Find where the given text appears and provide that cell's center as (X, Y) coordinate. 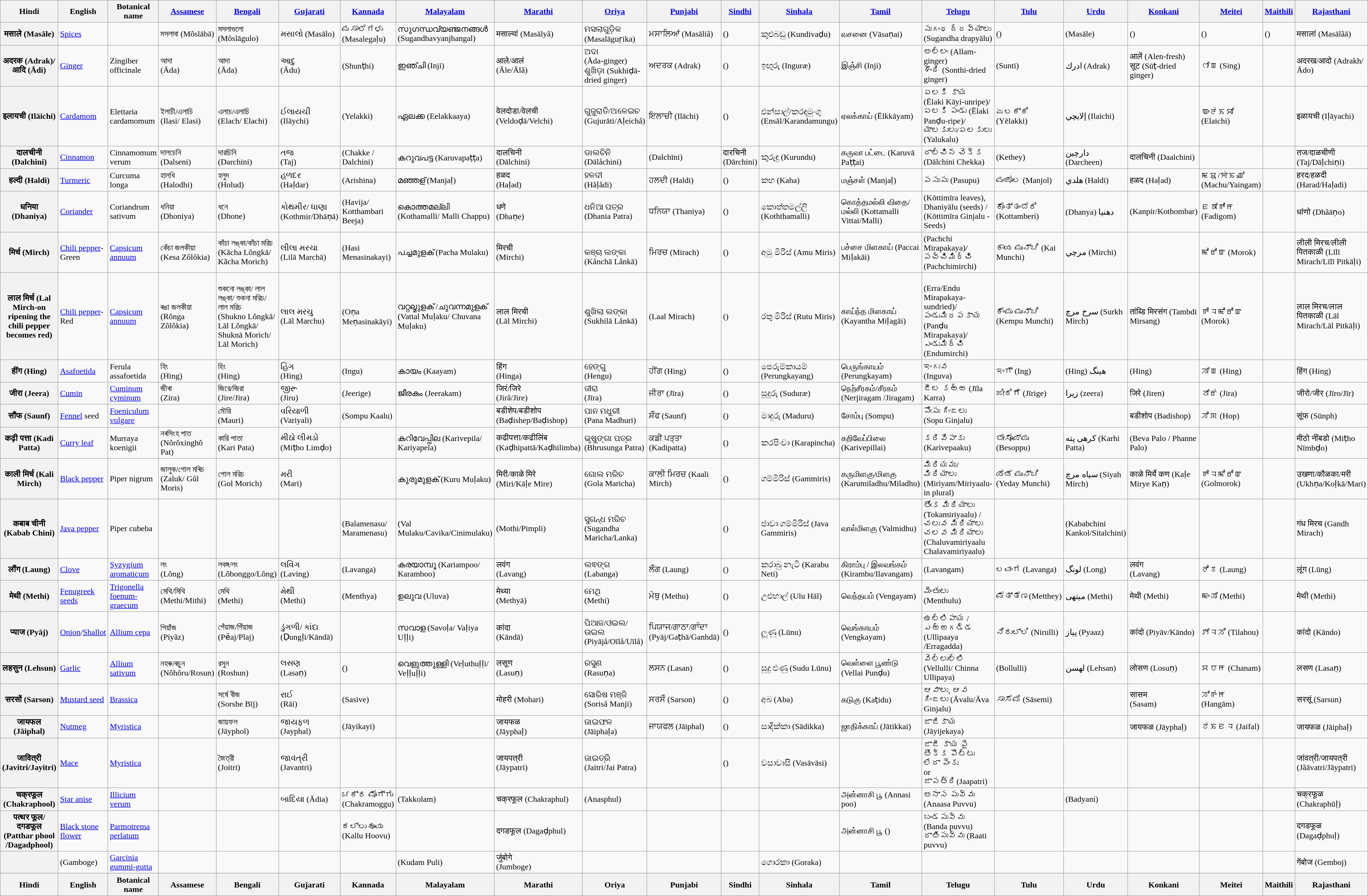
උළුහාල් (Ulu Hāl) (799, 596)
Coriandrum sativum (133, 212)
सरसों (Sarson) (29, 699)
കരയാമ്പൂ (Kariampoo/ Karamboo) (445, 569)
அன்னாசி பூ () (881, 831)
ఇంగువ(Inguva) (958, 371)
दालचीनी (Dalchini) (29, 158)
Allium cepa (133, 632)
ಮಂಜೊಲ (Manjol) (1029, 180)
वेलदोडा/वेलची(Veldoḍā/Velchi) (538, 116)
(Beva Palo / Phanne Palo) (1164, 443)
મીઠો લીમડો(Miṭho Limḍo) (309, 443)
ধনিয়া(Dhoniya) (187, 212)
అల్లం (Allam-ginger)శొంఠి (Sonthi-dried ginger) (958, 66)
लसण (Lasaṇ) (1331, 668)
ಇಂಗ್ (Ing) (1029, 371)
മഞ്ഞള് (Manjaḷ) (445, 180)
(Laal Mirach) (684, 316)
चक्रफूळ (Chakraphūḷ) (1331, 799)
ಬೇಸೊಪ್ಪು (Besoppu) (1029, 443)
কারি পাতা(Kari Pata) (247, 443)
Murraya koenigii (133, 443)
କଞ୍ଚା ଲଙ୍କା(Kånchā Lånkā) (614, 253)
Cardamom (83, 116)
જાવંત્રી (Javantri) (309, 763)
സുഗന്ധവ്യഞ്ജനങ്ങൾ (Sugandhavyanjhangal) (445, 34)
Chili pepper-Green (83, 253)
සාදික්කා (Sādikka) (799, 727)
મસાલો (Masālo) (309, 34)
காய்ந்த மிளகாய் (Kayantha Miḷagāi) (881, 316)
Nutmeg (83, 727)
लाल मिरची(Lāl Mirchi) (538, 316)
दगडफूल (Dagaḍphul) (538, 831)
लाल मिर्च (Lal Mirch-on ripening the chili pepper becomes red) (29, 316)
ସୁଗନ୍ଧ ମରିଚ(Sugandha Maricha/Lanka) (614, 528)
ৰঙা জলকীয়া(Rônga Zôlôkia) (187, 316)
मसाल्यां (Masālyã) (538, 34)
සුදු ළුණු (Sudu Lūnu) (799, 668)
لهسن (Lehsan) (1096, 668)
হলুদ(Holud) (247, 180)
ꯐꯗꯤꯒꯣꯝ (Fadigom) (1231, 212)
শুকনো লঙ্কা/ লাল লঙ্কা/ শুকনা মরিচ/ লাল মরিচ (Shukno Lôngkā/ Lāl Lôngkā/ Shuknā Morich/ Lāl Morich) (247, 316)
ලූණු (Lūnu) (799, 632)
කුරුඳු (Kurundu) (799, 158)
दालचिनी(Dālchini) (538, 158)
ఉల్లిపాయ /ఎఱ్ఱగడ్డ (Ullipaaya /Erragadda) (958, 632)
हिंग (Hing) (1331, 371)
(Hing) (1164, 371)
ଲଵଙ୍ଗ (Labanga) (614, 569)
ਅਦਰਕ (Adrak) (684, 66)
ડુંગળી/ કાંદા(Ḍungḷi/Kāndā) (309, 632)
এলাচ/এলাচি(Elach/ Elachi) (247, 116)
ಚಕ್ರ ಮೊಗ್ಗು (Chakramoggu) (368, 799)
പച്ചമുളക് (Pacha Mulaku) (445, 253)
సోఁపు గింజలు(Sopu Ginjalu) (958, 416)
लूंग (Lūng) (1331, 569)
ගොරකා (Goraka) (799, 862)
Spices (83, 34)
चक्रफूल (Chakraphool) (29, 799)
අමු මිරිස් (Amu Miris) (799, 253)
अदरख/आदो (Adrakh/Ādo) (1331, 66)
ਲਸਨ (Lasan) (684, 668)
जायफल (Jāiphal) (29, 727)
બાદિયા (Ādia) (309, 799)
વરિયાળી (Variyali) (309, 416)
प्याज (Pyāj) (29, 632)
Coriander (83, 212)
હળદર(Haḷdar) (309, 180)
हळद (Haḷad) (1164, 180)
ಕಲ್ಲುಹೂವು (Kallu Hoovu) (368, 831)
(Balamenasu/ Maramenasu) (368, 528)
ఆవాలు, ఆవ గింజలు (Āvalu/Āva Ginjalu) (958, 699)
ഇഞ്ചി (Inji) (445, 66)
സവാള (Savoḷa/ Vaḷiya Uḷḷi) (445, 632)
गेंबोज (Gemboj) (1331, 862)
ਹਲਦੀ (Haldi) (684, 180)
Zingiber officinale (133, 66)
આદુ(Ādu) (309, 66)
(Jeerige) (368, 393)
Illicium verum (133, 799)
هلدي (Haldi) (1096, 180)
चक्रफूल (Chakraphul) (538, 799)
இஞ்சி (Inji) (881, 66)
நெற்சீரகம்/சீரகம் (Nerjiragam /Jiragam) (881, 393)
જીરૂ(Jiru) (309, 393)
મેથી(Methi) (309, 596)
Black stone flower (83, 831)
कांदो (Piyāv/Kāndo) (1164, 632)
మిరియము/ మిరియాలు (Miriyam/Miriyaalu-in plural) (958, 479)
मेथ्या(Methyā) (538, 596)
Star anise (83, 799)
(Sompu Kaalu) (368, 416)
అనాస పువ్వు (Anaasa Puvvu) (958, 799)
(Yelakki) (368, 116)
மஞ்சள் (Manjaḷ) (881, 180)
ꯒꯣꯜꯃꯣꯔꯣꯛ (Golmorok) (1231, 479)
వెల్లుల్లి (Vellulli/ Chinna Ullipaya) (958, 668)
मिरी/काळे मिरे(Miri/Kāḷe Mire) (538, 479)
సుగంధ ద్రవ్యాలు (Sugandha drapyālu) (958, 34)
(Lavangam) (958, 569)
সর্ষে বীজ(Sorshe Bīj) (247, 699)
ଭୃଷୁଙ୍ଗା ପତ୍ର(Bhrusunga Patra) (614, 443)
(Ingu) (368, 371)
ਮਸਾਲਿਆਂ (Masāliã) (684, 34)
ꯃꯣꯔꯣꯛ (Morok) (1231, 253)
ইলাচী/এলাচি(Ilasi/ Elasi) (187, 116)
धनिया (Dhaniya) (29, 212)
लौंग (Laung) (29, 569)
ꯆꯅꯝ (Chanam) (1231, 668)
වසාවාසි (Vasāvāsi) (799, 763)
அன்னாசி பூ (Annasi poo) (881, 799)
پياز (Pyaaz) (1096, 632)
मसाले (Masāle) (29, 34)
(Lavanga) (368, 569)
Curcuma longa (133, 180)
కరివేపాకు (Karivepaaku) (958, 443)
ਲੋੰਗ (Laung) (684, 569)
लहसुन (Lehsun) (29, 668)
சோம்பு (Sompu) (881, 416)
जायफळ (Jāyphaḷ) (1164, 727)
आले/आलं(Āle/Ālã) (538, 66)
ಸಾಸೆಮಿ (Sāsemi) (1029, 699)
કોથમીર/ ધાણા(Kothmir/Dhāṇā) (309, 212)
കുരുമുളക് (Kuru Muḷaku) (445, 479)
तज/दाळचीणी (Taj/Dāḷchiṇi) (1331, 158)
હિંગ(Hing) (309, 371)
Cumin (83, 393)
Fennel seed (83, 416)
Cinnamon (83, 158)
মেথি/মিথি(Methi/Mithi) (187, 596)
(Kudam Puli) (445, 862)
Onion/Shallot (83, 632)
জীৰা(Zira) (187, 393)
मीठो नींबडो (Miṭho Nīmbḍo) (1331, 443)
తోఁక మిరియాలు(Tokamiriyaalu) / చలువ మిరియాలు చలవ మిరియాలు (Chaluvamiriyaalu Chalavamiriyaalu) (958, 528)
लसूण(Lasuṇ) (538, 668)
हळद(Haḷad) (538, 180)
মেথি(Methi) (247, 596)
ଧନିଆ ପତ୍ର(Dhania Patra) (614, 212)
Parmotrema perlatum (133, 831)
කහ (Kaha) (799, 180)
(Kababchini Kankol/Sitalchini) (1096, 528)
हल्दी (Haldi) (29, 180)
તજ(Taj) (309, 158)
जुंबोगे(Jumboge) (538, 862)
आलें (Alen-fresh)सूट (Sūṭ-dried ginger) (1164, 66)
सूंफ (Sūnph) (1331, 416)
കൊത്തമല്ലി (Kothamalli/ Malli Chappu) (445, 212)
ମସଲାଗୁଡ଼ିକ (Masalāguṛika) (614, 34)
जायफळ(Jāyphaḷ) (538, 727)
जिरे (Jiren) (1164, 393)
ಜೀರಿಗೆ (Jīrige) (1029, 393)
(Arishina) (368, 180)
कढीपत्ता/कढीलिंब(Kaḍhipattā/Kaḍhilimba) (538, 443)
பச்சை மிளகாய் (Paccai Miḷakāi) (881, 253)
ಮೆತ್ತೆಣ(Metthey) (1029, 596)
গোল মরিচ(Gol Morich) (247, 479)
गंध मिरच (Gandh Mirach) (1331, 528)
ಲವಂಗ (Lavanga) (1029, 569)
(Mothi/Pimpli) (538, 528)
ସୋରିଷ ମଞ୍ଜି(Soriså Manji) (614, 699)
జాజీ కాయ పై తొక్క పొట్టు లేదా పెంకుor జాపత్రి(Jaapatri) (958, 763)
कांदा(Kāndā) (538, 632)
(Sasive) (368, 699)
(Kethey) (1029, 158)
ਕਡੀ ਪਤ੍ਤਾ (Kadipatta) (684, 443)
(Bollulli) (1029, 668)
(Oṇa Meṇasinakāyi) (368, 316)
लाल मिरच/लाल पितकाळी (Lāl Mirach/Lāl Pitkāḷi) (1331, 316)
سرخ مرچ (Surkh Mirch) (1096, 316)
मसालां (Masālãā) (1331, 34)
उखणा/कौळका/मरी (Ukhṇa/Koḷkā/Mari) (1331, 479)
ನಿರುಲ್ಲಿ (Nirulli) (1029, 632)
ꯒꯣꯜꯃꯣꯔꯣꯛ (Morok) (1231, 316)
(Shunṭhi) (368, 66)
كرهى پته (Karhi Patta) (1096, 443)
ଜାଇଫଳ(Jāiphaḷa) (614, 727)
வசனை (Vāsaṇai) (881, 34)
ꯑꯦꯂꯥꯏꯆꯤ (Elaichi) (1231, 116)
जायफळ (Jāiphaḷ) (1331, 727)
મરી(Mari) (309, 479)
দারচিনি(Darchini) (247, 158)
ꯂꯣꯕ (Laung) (1231, 569)
(Takkolam) (445, 799)
ପାନ ମଧୁରୀ(Pana Madhuri) (614, 416)
(Dhanya) دهنيا (1096, 212)
सरसूं (Sarsun) (1331, 699)
ꯖꯤꯔꯥ (Jira) (1231, 393)
வெந்தயம் (Vengayam) (881, 596)
ఏలకి కాయ(Ēlaki Kāyi-unripe)/ ఏలకి పండు (Ēlaki Panḍu-ripe)/ యాలకులు/ఏలకులు (Yalukalu) (958, 116)
લવિંગ(Laving) (309, 569)
ଗୋଲ ମରିଚ(Gola Maricha) (614, 479)
ઈલાયચી(Ilāychi) (309, 116)
Mustard seed (83, 699)
(Val Mulaku/Cavika/Cinimulaku) (445, 528)
(Gamboge) (83, 862)
ধনে(Dhone) (247, 212)
Clove (83, 569)
কাঁচা লঙ্কা/কাঁচা মরিচ(Kãcha Lôngkā/ Kãcha Morich) (247, 253)
सौंफ (Saunf) (29, 416)
கறிவேப்பிலை (Karivepillai) (881, 443)
ಕೆಂಪು ಮುನ್ಚಿ (Kempu Munchi) (1029, 316)
கடுகு (Kaṭidu) (881, 699)
जावित्री (Javitri/Jayitri) (29, 763)
अदरक (Adrak)/आदि (Ādi) (29, 66)
(Erra/Endu Mirapakaya-sundried)/పండుమిరపకాయ(Panḍu Mirapakaya)/ ఎండుమిర్చి (Endumirchi) (958, 316)
ಕಾಯ ಮುನ್ಚಿ (Kai Munchi) (1029, 253)
হালধি(Halodhi) (187, 180)
එන්සාල්/කරඳමුංගු (Ensāl/Karandamungu) (799, 116)
মৌরি(Mauri) (247, 416)
ඉඟුරු (Inguræ) (799, 66)
कढ़ी पत्ता (Kadi Patta) (29, 443)
জৈত্রী(Joitri) (247, 763)
ਇਲਾਚੀ (Ilāchi) (684, 116)
ਧਨਿਯਾ (Thaniya) (684, 212)
మెంతులు(Menthulu) (958, 596)
Syzygium aromaticum (133, 569)
ଜାଇତ୍ରି(Jaitri/Jai Patra) (614, 763)
जांवत्री/जायपत्री (Jãāvatri/Jāypatri) (1331, 763)
පෙරුම්කායම් (Perungkayang) (799, 371)
జీల కఱ్ఱ (Jīla Karra) (958, 393)
পেঁয়াজ/পিঁয়াজ(Pẽaj/Pĩaj) (247, 632)
വെളുത്തുള്ളി (Veḷuthuḷḷi/ Veḷḷuḷḷi) (445, 668)
കറിവേപ്പില (Karivepila/ Kariyapela) (445, 443)
අබ (Aba) (799, 699)
લસણ(Lasaṇ) (309, 668)
बडीशोप (Badishop) (1164, 416)
ꯁꯤꯡ (Sing) (1231, 66)
লবঙ্গ/লং(Lôbonggo/Lông) (247, 569)
हींग (Hing) (29, 371)
ميتهى (Methi) (1096, 596)
ꯃꯦꯊꯤ (Methi) (1231, 596)
ଗୁଜୁରାତି/ଅଳେଇଚ(Gujurāti/Aḷeichå) (614, 116)
ପିଆଜ/ଓଇଲ/ଉଇଲ (Piyājå/Oīlå/Uīlå) (614, 632)
ಮಸಾಲೆಗಳು (Masalegaḷu) (368, 34)
इलायची (Ilāichi) (29, 116)
வெள்ளை பூண்டு (Vellai Punḍu) (881, 668)
വറ്റല്മുളക് /ചുവന്നമുളക് (Vattal Muḷaku/ Chuvana Muḷaku) (445, 316)
রসুন(Roshun) (247, 668)
धणे(Dhaṇe) (538, 212)
ରସୁଣ(Rasuṇa) (614, 668)
ගම්මිරිස් (Gammiris) (799, 479)
வெங்காயம் (Vengkayam) (881, 632)
मिर्च (Mirch) (29, 253)
வால்மிளகு (Valmidhu) (881, 528)
Piper cubeba (133, 528)
لونگ (Long) (1096, 569)
Trigonella foenum-graecum (133, 596)
मिरची(Mirchi) (538, 253)
سياه مرچ (Siyah Mirch) (1096, 479)
ꯍꯤꯡ (Hing) (1231, 371)
රතු මිරිස් (Rutu Miris) (799, 316)
ꯃꯆꯨ/ꯌꯥꯏꯉꯪ (Machu/Yaingam) (1231, 180)
दालचिनी (Daalchini) (1164, 158)
পিয়াঁজ(Piyãz) (187, 632)
(Menthya) (368, 596)
(Dalchīni) (684, 158)
Fenugreek seeds (83, 596)
રાઈ (Rāi) (309, 699)
Mace (83, 763)
مرچي (Mirchi) (1096, 253)
கொத்தமல்லி விதை/ மல்லி (Kottamalli Vittai/Malli) (881, 212)
Allium sativum (133, 668)
(Badyani) (1096, 799)
Cuminum cyminum (133, 393)
पत्थर फूल/दगडफूल (Patthar phool /Dagadphool) (29, 831)
લીલા મરચા(Lilā Marchā) (309, 253)
લાલ મરચુ(Lāl Marchu) (309, 316)
दगडफूळ (Dagaḍphuḷ) (1331, 831)
කරාබු නැටි (Karabu Neti) (799, 569)
ਸਰਸੋੰ (Sarson) (684, 699)
ادرك (Adrak) (1096, 66)
কেঁচা জলকীয়া(Kesa Zôlôkia) (187, 253)
කොත්තමල්ලි (Koththamalli) (799, 212)
दारचिनी (Dārchini) (740, 158)
ජාවා ගම්මිරිස් (Java Gammiris) (799, 528)
Garlic (83, 668)
ಕೊತ್ತಂಬೆರಿ (Kottamberi) (1029, 212)
ହଳଦୀ(Håḷådi) (614, 180)
कांदो (Kāndo) (1331, 632)
(Chakke / Dalchini) (368, 158)
काळे मिर्ये कण (Kaḷe Mirye Kaṇ) (1164, 479)
ଡାଲଚିନି(Dālåchini) (614, 158)
සූදුරු (Suduræ) (799, 393)
ꯍꯣꯞ (Hop) (1231, 416)
Elettaria cardamomum (133, 116)
জিরে/জিরা(Jire/Jira) (247, 393)
කුළුබඩු (Kundivaḍu) (799, 34)
زيرا (zeera) (1096, 393)
ਮੇਥੁ (Methu) (684, 596)
Ferula assafoetida (133, 371)
कबाब चीनी (Kabab Chini) (29, 528)
काली मिर्च (Kali Mirch) (29, 479)
जीरो/जीर (Jīro/Jīr) (1331, 393)
పసుపు (Pasupu) (958, 180)
ꯖꯥꯏꯐꯜ (Jaifal) (1231, 727)
ഏലക്ക (Eelakkaaya) (445, 116)
নহৰু/ৰচুন(Nôhôru/Rosun) (187, 668)
إلايچي (Ilaichi) (1096, 116)
जीरा (Jeera) (29, 393)
দালচেনি(Dalseni) (187, 158)
ꯇꯤꯜꯍꯧ (Tilahou) (1231, 632)
Cinnamomum verum (133, 158)
নৰসিংহ পাত(Nôrôxinghô Pat) (187, 443)
ਜੀਰਾ (Jīra) (684, 393)
सासम(Sasam) (1164, 699)
ജീരകം (Jeerakam) (445, 393)
हिंग(Hinga) (538, 371)
ਕਾਲੀ ਮਿਰਚ (Kaali Mirch) (684, 479)
धांणो (Dhãāṇo) (1331, 212)
जिरं/जिरे(Jirã/Jire) (538, 393)
জালুক/গোল মৰিচ(Zaluk/ Gůl Moris) (187, 479)
කරපිංචා (Karapincha) (799, 443)
കറുവപട്ട (Karuvapaṭṭa) (445, 158)
ஜாதிக்காய் (Jātikkai) (881, 727)
ଅଦା(Åda-ginger)ଶୁଖିଡ଼ା (Sukhiḍā-dried ginger) (614, 66)
ଶୁଖିଲା ଲଙ୍କା(Sukhilā Lånkā) (614, 316)
ಯೆಡೆ ಮುನ್ಚಿ (Yeday Munchi) (1029, 479)
इळायची (Iḷāyachi) (1331, 116)
ਹੀਂਗ (Hing) (684, 371)
బండపువ్వు(Banda puvvu) రాతిపువ్వు (Raati puvvu) (958, 831)
دارچين (Darcheen) (1096, 158)
Foeniculum vulgare (133, 416)
हरद/हळदी (Harad/Haḷadi) (1331, 180)
(Masāle) (1096, 34)
ಏಲಕ್ಕಿ (Yēlakki) (1029, 116)
Java pepper (83, 528)
মসলাবা (Môslābā) (187, 34)
জায়ফল(Jāyphol) (247, 727)
লং(Lông) (187, 569)
लीली मिरच/लीली पितकाळी (Līlī Mirach/Līlī Pitkāḷi) (1331, 253)
Black pepper (83, 479)
ਜਾਯਫਲ (Jāiphal) (684, 727)
बडीशेप/बडीशोप(Baḍishep/Baḍishop) (538, 416)
Turmeric (83, 180)
ଜୀରା(Jīra) (614, 393)
Brassica (133, 699)
(Hasi Menasinakayi) (368, 253)
(Kōttimīra leaves), Dhaniyālu (seeds) / (Kōttimīra Ginjalu - Seeds) (958, 212)
ഉലുവ (Uluva) (445, 596)
கிராம்பு / இலவங்கம் (Kirambu/Ilavangam) (881, 569)
Chili pepper-Red (83, 316)
(Kanpir/Kothombar) (1164, 212)
கருமிளகு/மிளகு (Karumiladhu/Miladhu) (881, 479)
Curry leaf (83, 443)
(Pachchi Mirapakaya)/ పచ్చిమిర్చి (Pachchimirchi) (958, 253)
ਪਿਯਾਜ/ਗਾਠਾ/ਗਾੰਦਾ (Pyāj/Gaṭhā/Ganhdā) (684, 632)
(Havija/ Kotthambari Beeja) (368, 212)
జాజికాయ (Jāyijekaya) (958, 727)
जायपत्री(Jāypatri) (538, 763)
જાયફળ(Jayphal) (309, 727)
ਮਿਰਚ (Mirach) (684, 253)
பெருங்காயம் (Perungkayam) (881, 371)
Garcinia gummi-gutta (133, 862)
കായം (Kaayam) (445, 371)
तांब्डि मिरसंग (Tambdi Mirsang) (1164, 316)
கருவா பட்டை (Karuvā Paṭṭai) (881, 158)
මාදුරු (Maduru) (799, 416)
Asafoetida (83, 371)
ꯍꯪꯒꯥꯝ (Hangām) (1231, 699)
ਸੋੰਫ (Saunf) (684, 416)
దాల్చిన చెక్క (Dālchini Chekka) (958, 158)
মসলাগুলো (Môslāgulo) (247, 34)
(Sunti) (1029, 66)
मोहरी (Mohari) (538, 699)
ஏலக்காய் (Ēlkkāyam) (881, 116)
(Anasphul) (614, 799)
(Jāyikayi) (368, 727)
ହେଙ୍ଗୁ(Hengu) (614, 371)
लोसण (Losuṇ) (1164, 668)
ମେଥି(Methi) (614, 596)
Piper nigrum (133, 479)
(Hing) هينگ (1096, 371)
Ginger (83, 66)
